Output the [x, y] coordinate of the center of the cell containing the given text.  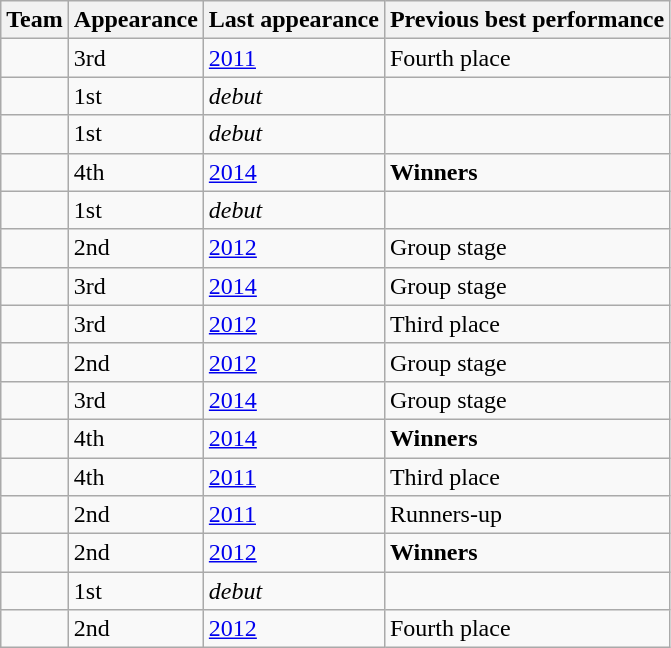
Appearance [136, 20]
Last appearance [294, 20]
Runners-up [526, 515]
Previous best performance [526, 20]
Team [35, 20]
